Scan for the cell matching the given text and deliver its [X, Y] coordinate at center. 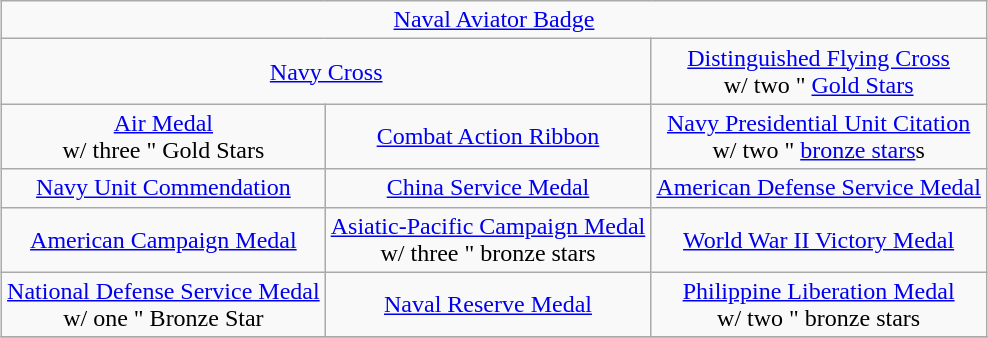
Navy Presidential Unit Citationw/ two " bronze starss [819, 136]
Distinguished Flying Crossw/ two " Gold Stars [819, 72]
Naval Aviator Badge [494, 20]
Navy Cross [326, 72]
China Service Medal [488, 188]
National Defense Service Medalw/ one " Bronze Star [164, 304]
Philippine Liberation Medalw/ two " bronze stars [819, 304]
World War II Victory Medal [819, 240]
Combat Action Ribbon [488, 136]
Navy Unit Commendation [164, 188]
Air Medalw/ three " Gold Stars [164, 136]
American Campaign Medal [164, 240]
Asiatic-Pacific Campaign Medalw/ three " bronze stars [488, 240]
American Defense Service Medal [819, 188]
Naval Reserve Medal [488, 304]
